Output the [x, y] coordinate of the center of the cell containing the given text.  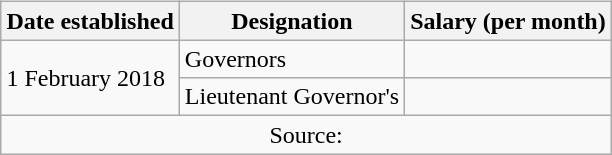
Designation [292, 21]
1 February 2018 [90, 78]
Source: [306, 135]
Date established [90, 21]
Salary (per month) [508, 21]
Governors [292, 59]
Lieutenant Governor's [292, 97]
